Scan for the cell matching the given text and deliver its (x, y) coordinate at center. 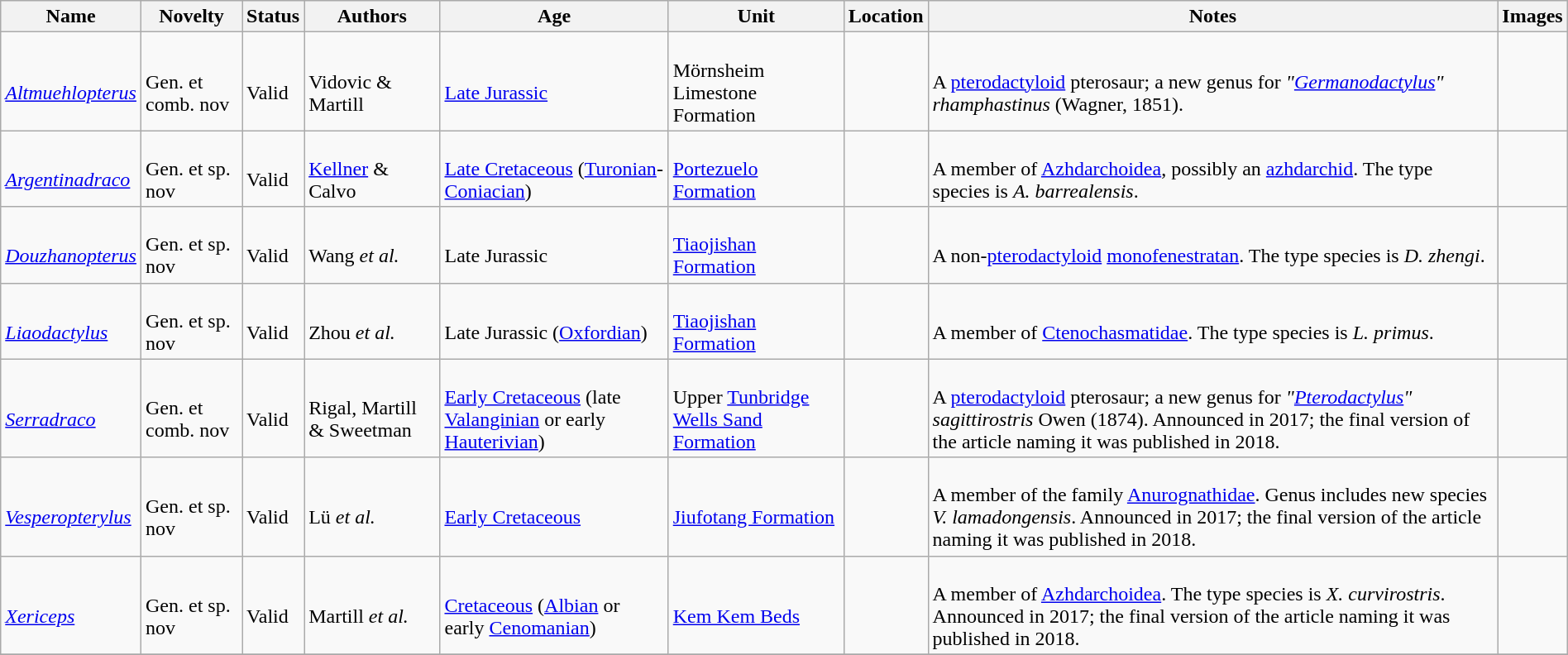
Late Jurassic (Oxfordian) (554, 321)
A member of Azhdarchoidea, possibly an azhdarchid. The type species is A. barrealensis. (1212, 169)
Argentinadraco (71, 169)
Late Cretaceous (Turonian-Coniacian) (554, 169)
Location (886, 17)
Early Cretaceous (late Valanginian or early Hauterivian) (554, 409)
Unit (756, 17)
Status (273, 17)
A member of Ctenochasmatidae. The type species is L. primus. (1212, 321)
Mörnsheim Limestone Formation (756, 81)
Name (71, 17)
Upper Tunbridge Wells Sand Formation (756, 409)
Age (554, 17)
Xericeps (71, 605)
Notes (1212, 17)
A member of Azhdarchoidea. The type species is X. curvirostris. Announced in 2017; the final version of the article naming it was published in 2018. (1212, 605)
Serradraco (71, 409)
Liaodactylus (71, 321)
Vesperopterylus (71, 506)
Images (1532, 17)
Portezuelo Formation (756, 169)
Authors (372, 17)
Vidovic & Martill (372, 81)
Martill et al. (372, 605)
Cretaceous (Albian or early Cenomanian) (554, 605)
Altmuehlopterus (71, 81)
A non-pterodactyloid monofenestratan. The type species is D. zhengi. (1212, 245)
Rigal, Martill & Sweetman (372, 409)
Zhou et al. (372, 321)
Kellner & Calvo (372, 169)
Lü et al. (372, 506)
Jiufotang Formation (756, 506)
Novelty (191, 17)
A pterodactyloid pterosaur; a new genus for "Germanodactylus" rhamphastinus (Wagner, 1851). (1212, 81)
Early Cretaceous (554, 506)
Douzhanopterus (71, 245)
Wang et al. (372, 245)
Kem Kem Beds (756, 605)
